Find where the given text appears and provide that cell's center as (x, y) coordinate. 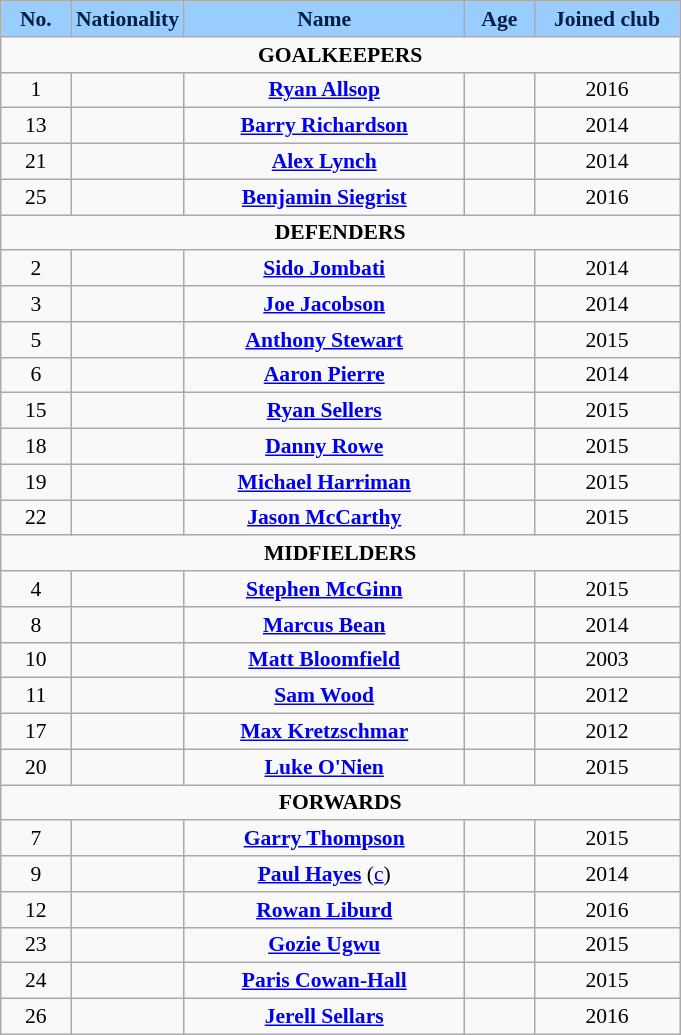
1 (36, 90)
Joe Jacobson (324, 304)
24 (36, 981)
4 (36, 589)
Jerell Sellars (324, 1017)
26 (36, 1017)
13 (36, 126)
GOALKEEPERS (340, 55)
21 (36, 162)
22 (36, 518)
Joined club (606, 19)
Alex Lynch (324, 162)
No. (36, 19)
18 (36, 447)
Sido Jombati (324, 269)
3 (36, 304)
MIDFIELDERS (340, 554)
Max Kretzschmar (324, 732)
Luke O'Nien (324, 767)
Danny Rowe (324, 447)
FORWARDS (340, 803)
23 (36, 945)
Sam Wood (324, 696)
2003 (606, 660)
17 (36, 732)
Ryan Allsop (324, 90)
Stephen McGinn (324, 589)
15 (36, 411)
Garry Thompson (324, 839)
Matt Bloomfield (324, 660)
25 (36, 197)
10 (36, 660)
8 (36, 625)
Barry Richardson (324, 126)
Jason McCarthy (324, 518)
DEFENDERS (340, 233)
19 (36, 482)
11 (36, 696)
Age (499, 19)
Benjamin Siegrist (324, 197)
Aaron Pierre (324, 375)
12 (36, 910)
Paris Cowan-Hall (324, 981)
20 (36, 767)
Nationality (128, 19)
9 (36, 874)
2 (36, 269)
7 (36, 839)
Ryan Sellers (324, 411)
Marcus Bean (324, 625)
Rowan Liburd (324, 910)
6 (36, 375)
Name (324, 19)
Gozie Ugwu (324, 945)
Paul Hayes (c) (324, 874)
5 (36, 340)
Michael Harriman (324, 482)
Anthony Stewart (324, 340)
